Extract the [x, y] coordinate from the center of the cell holding the provided text.  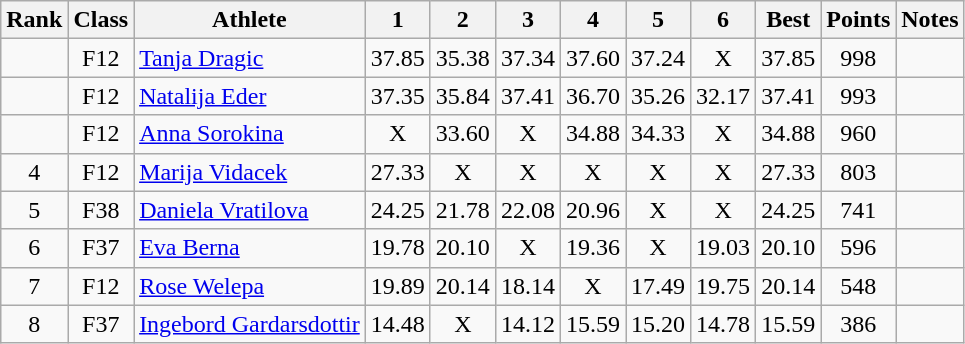
35.38 [462, 58]
Eva Berna [250, 248]
14.78 [724, 324]
Marija Vidacek [250, 172]
Anna Sorokina [250, 134]
741 [858, 210]
8 [34, 324]
19.89 [398, 286]
37.60 [592, 58]
Best [788, 20]
2 [462, 20]
14.12 [528, 324]
22.08 [528, 210]
34.33 [658, 134]
998 [858, 58]
993 [858, 96]
Ingebord Gardarsdottir [250, 324]
3 [528, 20]
19.03 [724, 248]
Rose Welepa [250, 286]
36.70 [592, 96]
Tanja Dragic [250, 58]
960 [858, 134]
1 [398, 20]
803 [858, 172]
Rank [34, 20]
37.34 [528, 58]
19.36 [592, 248]
19.78 [398, 248]
7 [34, 286]
17.49 [658, 286]
20.96 [592, 210]
21.78 [462, 210]
19.75 [724, 286]
18.14 [528, 286]
Points [858, 20]
Athlete [250, 20]
Class [101, 20]
37.35 [398, 96]
15.20 [658, 324]
33.60 [462, 134]
37.24 [658, 58]
F38 [101, 210]
35.26 [658, 96]
35.84 [462, 96]
Notes [930, 20]
548 [858, 286]
596 [858, 248]
Natalija Eder [250, 96]
386 [858, 324]
32.17 [724, 96]
14.48 [398, 324]
Daniela Vratilova [250, 210]
